Return the (X, Y) coordinate for the center point of the cell that contains the specified text.  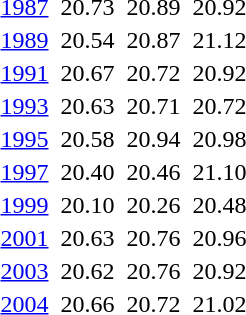
20.87 (154, 40)
20.94 (154, 139)
20.46 (154, 172)
20.72 (154, 73)
20.67 (88, 73)
20.54 (88, 40)
20.26 (154, 205)
20.10 (88, 205)
20.71 (154, 106)
20.58 (88, 139)
20.62 (88, 271)
20.40 (88, 172)
